Return the [X, Y] coordinate for the center point of the cell that contains the specified text.  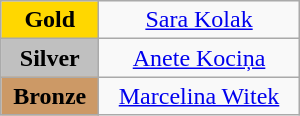
Anete Kociņa [199, 58]
Bronze [50, 96]
Gold [50, 20]
Sara Kolak [199, 20]
Silver [50, 58]
Marcelina Witek [199, 96]
